Return the [X, Y] coordinate for the center point of the cell that contains the specified text.  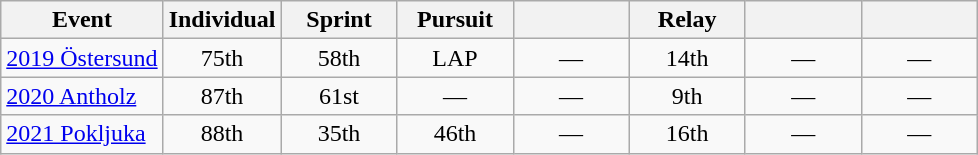
87th [222, 96]
16th [687, 134]
2021 Pokljuka [82, 134]
Individual [222, 20]
Sprint [339, 20]
46th [455, 134]
58th [339, 58]
2020 Antholz [82, 96]
LAP [455, 58]
35th [339, 134]
Event [82, 20]
88th [222, 134]
2019 Östersund [82, 58]
Relay [687, 20]
61st [339, 96]
Pursuit [455, 20]
14th [687, 58]
75th [222, 58]
9th [687, 96]
